Search for the cell housing the specified text and yield its [X, Y] center coordinate. 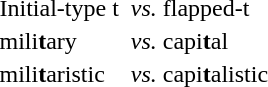
vs. [144, 41]
